Provide the [X, Y] coordinate of the cell's center where the given text is located.  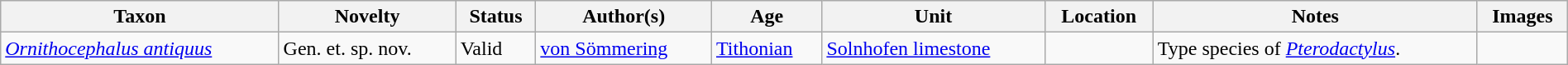
von Sömmering [624, 48]
Location [1098, 17]
Notes [1315, 17]
Taxon [140, 17]
Tithonian [766, 48]
Status [496, 17]
Novelty [367, 17]
Unit [933, 17]
Images [1522, 17]
Ornithocephalus antiquus [140, 48]
Valid [496, 48]
Author(s) [624, 17]
Solnhofen limestone [933, 48]
Gen. et. sp. nov. [367, 48]
Age [766, 17]
Type species of Pterodactylus. [1315, 48]
